Return the (x, y) coordinate for the center point of the cell that contains the specified text.  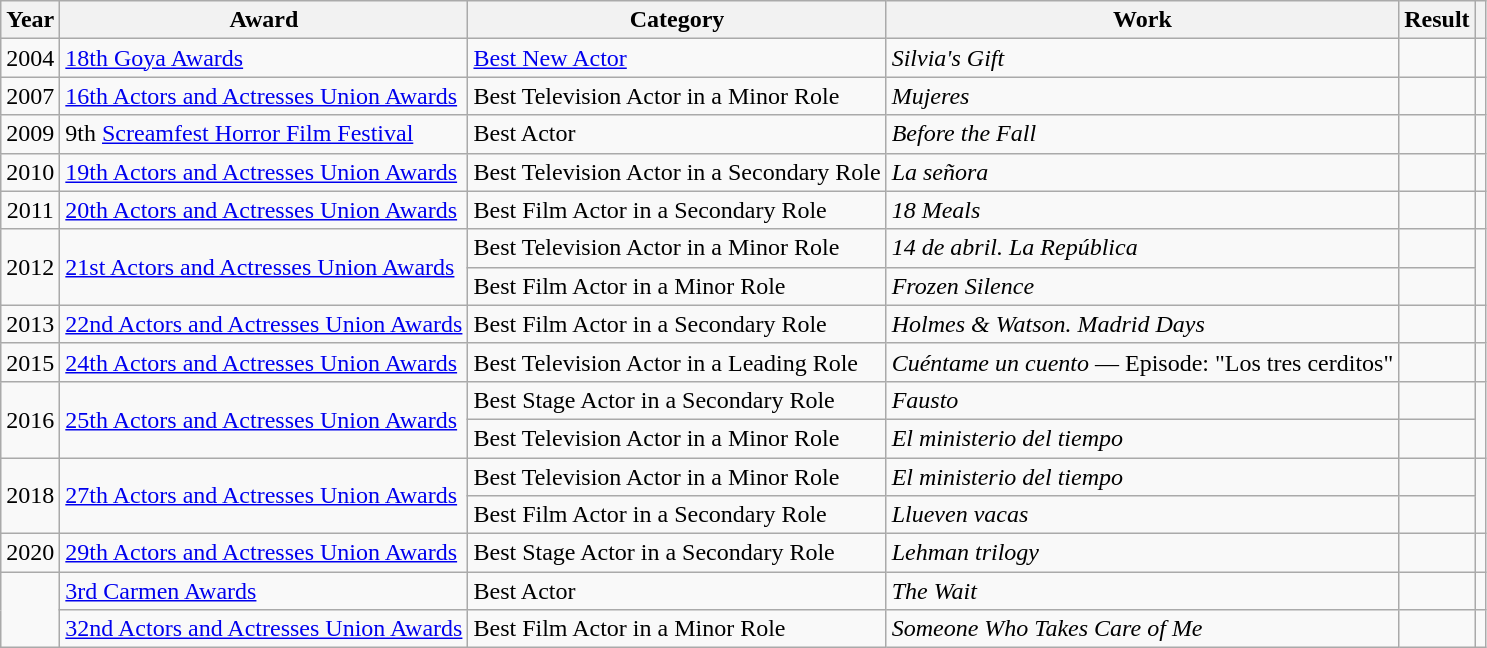
2016 (30, 419)
Result (1437, 20)
Category (677, 20)
Before the Fall (1142, 134)
24th Actors and Actresses Union Awards (264, 362)
2015 (30, 362)
18 Meals (1142, 210)
19th Actors and Actresses Union Awards (264, 172)
Llueven vacas (1142, 515)
2010 (30, 172)
La señora (1142, 172)
Year (30, 20)
20th Actors and Actresses Union Awards (264, 210)
Work (1142, 20)
16th Actors and Actresses Union Awards (264, 96)
9th Screamfest Horror Film Festival (264, 134)
27th Actors and Actresses Union Awards (264, 496)
Best New Actor (677, 58)
Best Television Actor in a Leading Role (677, 362)
2007 (30, 96)
Mujeres (1142, 96)
2018 (30, 496)
Someone Who Takes Care of Me (1142, 629)
Fausto (1142, 400)
32nd Actors and Actresses Union Awards (264, 629)
Award (264, 20)
2013 (30, 324)
29th Actors and Actresses Union Awards (264, 553)
3rd Carmen Awards (264, 591)
21st Actors and Actresses Union Awards (264, 267)
Cuéntame un cuento — Episode: "Los tres cerditos" (1142, 362)
25th Actors and Actresses Union Awards (264, 419)
Holmes & Watson. Madrid Days (1142, 324)
Lehman trilogy (1142, 553)
Best Television Actor in a Secondary Role (677, 172)
18th Goya Awards (264, 58)
2020 (30, 553)
The Wait (1142, 591)
2004 (30, 58)
Silvia's Gift (1142, 58)
2009 (30, 134)
Frozen Silence (1142, 286)
22nd Actors and Actresses Union Awards (264, 324)
2012 (30, 267)
2011 (30, 210)
14 de abril. La República (1142, 248)
